Return (x, y) of the center of cell containing provided text 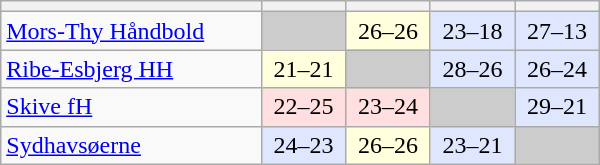
Mors-Thy Håndbold (131, 31)
28–26 (472, 69)
23–21 (472, 145)
21–21 (304, 69)
22–25 (304, 107)
24–23 (304, 145)
27–13 (558, 31)
Sydhavsøerne (131, 145)
26–24 (558, 69)
23–24 (388, 107)
23–18 (472, 31)
29–21 (558, 107)
Ribe-Esbjerg HH (131, 69)
Skive fH (131, 107)
